From the cell containing the given text, extract its center point as [x, y] coordinate. 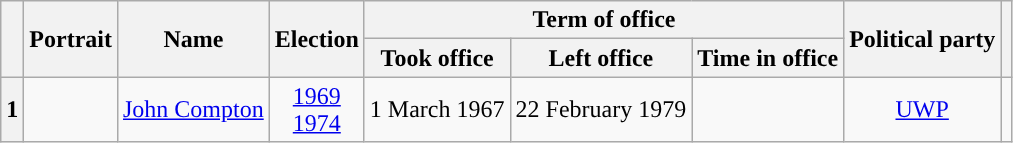
1 March 1967 [437, 110]
Term of office [604, 20]
Political party [922, 39]
Portrait [71, 39]
UWP [922, 110]
Election [316, 39]
Took office [437, 58]
22 February 1979 [601, 110]
1 [12, 110]
Name [193, 39]
Left office [601, 58]
Time in office [768, 58]
John Compton [193, 110]
19691974 [316, 110]
